Detect which cell encompasses the target text, then output its (x, y) center coordinate. 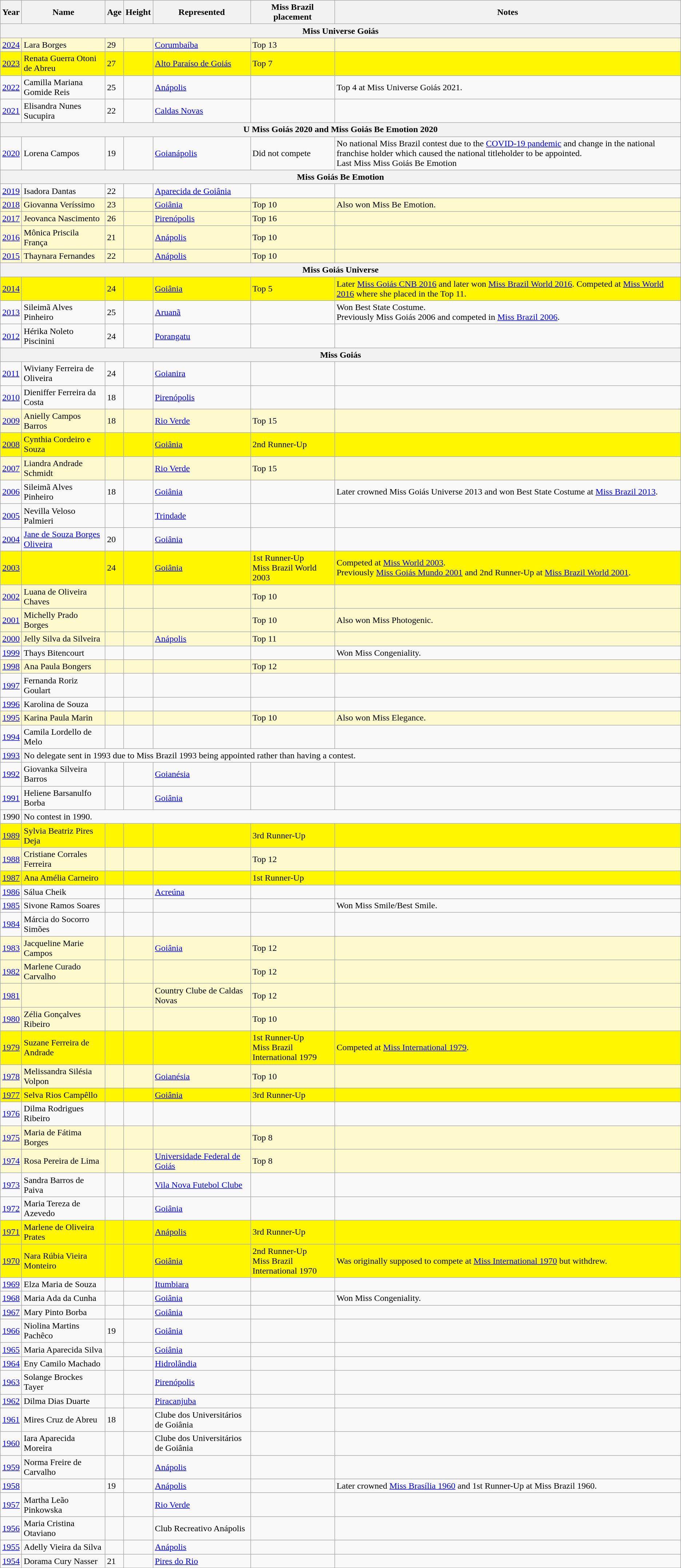
Sivone Ramos Soares (63, 906)
Top 5 (292, 289)
1962 (11, 1401)
Cristiane Corrales Ferreira (63, 859)
Top 13 (292, 45)
26 (114, 218)
Vila Nova Futebol Clube (202, 1185)
Top 7 (292, 63)
1973 (11, 1185)
Alto Paraíso de Goiás (202, 63)
Selva Rios Campêllo (63, 1095)
29 (114, 45)
2008 (11, 445)
Nevilla Veloso Palmieri (63, 515)
2014 (11, 289)
2013 (11, 312)
Also won Miss Photogenic. (508, 620)
Maria Cristina Otaviano (63, 1528)
Miss Goiás Universe (340, 270)
1982 (11, 972)
2024 (11, 45)
Porangatu (202, 336)
1st Runner-Up (292, 878)
1976 (11, 1114)
Top 16 (292, 218)
2009 (11, 421)
1995 (11, 718)
1992 (11, 774)
1993 (11, 755)
Fernanda Roriz Goulart (63, 686)
20 (114, 539)
2004 (11, 539)
1990 (11, 817)
Ana Paula Bongers (63, 667)
Sandra Barros de Paiva (63, 1185)
Sálua Cheik (63, 892)
U Miss Goiás 2020 and Miss Goiás Be Emotion 2020 (340, 130)
1971 (11, 1232)
Won Best State Costume.Previously Miss Goiás 2006 and competed in Miss Brazil 2006. (508, 312)
2023 (11, 63)
1984 (11, 924)
Camilla Mariana Gomide Reis (63, 87)
2002 (11, 596)
1989 (11, 835)
Dilma Rodrigues Ribeiro (63, 1114)
Adelly Vieira da Silva (63, 1547)
Anielly Campos Barros (63, 421)
1981 (11, 996)
2017 (11, 218)
Later crowned Miss Brasília 1960 and 1st Runner-Up at Miss Brazil 1960. (508, 1486)
27 (114, 63)
Notes (508, 12)
1977 (11, 1095)
2012 (11, 336)
Hidrolândia (202, 1363)
Pires do Rio (202, 1561)
Iara Aparecida Moreira (63, 1443)
1964 (11, 1363)
Universidade Federal de Goiás (202, 1161)
1991 (11, 798)
Aparecida de Goiânia (202, 191)
Jelly Silva da Silveira (63, 639)
Caldas Novas (202, 111)
1983 (11, 948)
1958 (11, 1486)
Michelly Prado Borges (63, 620)
2nd Runner-UpMiss Brazil International 1970 (292, 1261)
No contest in 1990. (351, 817)
Miss Brazil placement (292, 12)
Giovanna Veríssimo (63, 205)
1st Runner-UpMiss Brazil International 1979 (292, 1048)
1965 (11, 1350)
1959 (11, 1467)
1955 (11, 1547)
Miss Goiás Be Emotion (340, 177)
Liandra Andrade Schmidt (63, 468)
1960 (11, 1443)
Dilma Dias Duarte (63, 1401)
Maria Ada da Cunha (63, 1298)
Miss Goiás (340, 355)
Age (114, 12)
Name (63, 12)
1961 (11, 1420)
Lara Borges (63, 45)
Melissandra Silésia Volpon (63, 1076)
Cynthia Cordeiro e Souza (63, 445)
Marlene de Oliveira Prates (63, 1232)
Isadora Dantas (63, 191)
Mary Pinto Borba (63, 1312)
2nd Runner-Up (292, 445)
1974 (11, 1161)
Nara Rúbia Vieira Monteiro (63, 1261)
Lorena Campos (63, 153)
Elza Maria de Souza (63, 1285)
1963 (11, 1382)
2010 (11, 397)
1st Runner-UpMiss Brazil World 2003 (292, 568)
Heliene Barsanulfo Borba (63, 798)
1966 (11, 1331)
1986 (11, 892)
Later crowned Miss Goiás Universe 2013 and won Best State Costume at Miss Brazil 2013. (508, 492)
Corumbaíba (202, 45)
Luana de Oliveira Chaves (63, 596)
Renata Guerra Otoni de Abreu (63, 63)
1954 (11, 1561)
2020 (11, 153)
1956 (11, 1528)
Mônica Priscila França (63, 237)
Country Clube de Caldas Novas (202, 996)
Thays Bitencourt (63, 653)
Niolina Martins Pachêco (63, 1331)
2006 (11, 492)
Miss Universe Goiás (340, 31)
Martha Leão Pinkowska (63, 1504)
2019 (11, 191)
Rosa Pereira de Lima (63, 1161)
Maria de Fátima Borges (63, 1138)
1970 (11, 1261)
Jane de Souza Borges Oliveira (63, 539)
2016 (11, 237)
2005 (11, 515)
1967 (11, 1312)
1968 (11, 1298)
2022 (11, 87)
Height (138, 12)
Solange Brockes Tayer (63, 1382)
Jacqueline Marie Campos (63, 948)
Goianira (202, 373)
Later Miss Goiás CNB 2016 and later won Miss Brazil World 2016. Competed at Miss World 2016 where she placed in the Top 11. (508, 289)
Did not compete (292, 153)
2000 (11, 639)
Club Recreativo Anápolis (202, 1528)
Trindade (202, 515)
2011 (11, 373)
Itumbiara (202, 1285)
Represented (202, 12)
No delegate sent in 1993 due to Miss Brazil 1993 being appointed rather than having a contest. (351, 755)
1972 (11, 1208)
2007 (11, 468)
23 (114, 205)
Zélia Gonçalves Ribeiro (63, 1019)
1980 (11, 1019)
Ana Amélia Carneiro (63, 878)
1999 (11, 653)
Was originally supposed to compete at Miss International 1970 but withdrew. (508, 1261)
Acreúna (202, 892)
Karolina de Souza (63, 704)
1985 (11, 906)
1987 (11, 878)
1969 (11, 1285)
2003 (11, 568)
Aruanã (202, 312)
2001 (11, 620)
2021 (11, 111)
Elisandra Nunes Sucupira (63, 111)
1975 (11, 1138)
Competed at Miss International 1979. (508, 1048)
Top 11 (292, 639)
Jeovanca Nascimento (63, 218)
1988 (11, 859)
Sylvia Beatriz Pires Deja (63, 835)
1996 (11, 704)
Top 4 at Miss Universe Goiás 2021. (508, 87)
Márcia do Socorro Simões (63, 924)
Year (11, 12)
Hérika Noleto Piscinini (63, 336)
1957 (11, 1504)
Karina Paula Marin (63, 718)
2015 (11, 256)
Also won Miss Elegance. (508, 718)
Maria Tereza de Azevedo (63, 1208)
Maria Aparecida Silva (63, 1350)
Norma Freire de Carvalho (63, 1467)
1978 (11, 1076)
1994 (11, 737)
2018 (11, 205)
Mires Cruz de Abreu (63, 1420)
Marlene Curado Carvalho (63, 972)
1979 (11, 1048)
Won Miss Smile/Best Smile. (508, 906)
Competed at Miss World 2003.Previously Miss Goiás Mundo 2001 and 2nd Runner-Up at Miss Brazil World 2001. (508, 568)
Eny Camilo Machado (63, 1363)
Piracanjuba (202, 1401)
Camila Lordello de Melo (63, 737)
Dorama Cury Nasser (63, 1561)
Giovanka Silveira Barros (63, 774)
Goianápolis (202, 153)
Also won Miss Be Emotion. (508, 205)
Wiviany Ferreira de Oliveira (63, 373)
Suzane Ferreira de Andrade (63, 1048)
1997 (11, 686)
1998 (11, 667)
Thaynara Fernandes (63, 256)
Dieniffer Ferreira da Costa (63, 397)
